Capture the cell that displays the provided text and extract its (x, y) central coordinate. 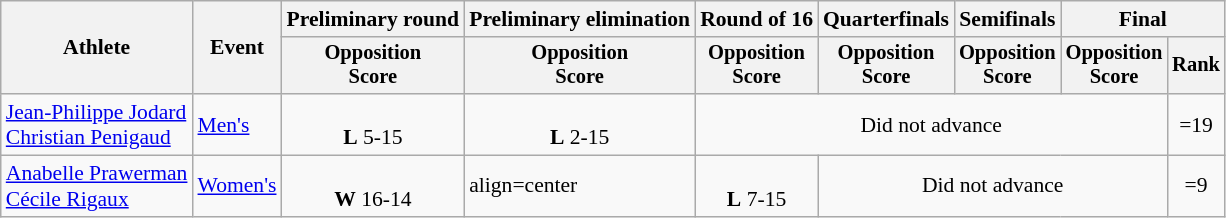
Jean-Philippe JodardChristian Penigaud (97, 124)
Final (1143, 19)
W 16-14 (374, 186)
Semifinals (1008, 19)
L 5-15 (374, 124)
=9 (1196, 186)
Anabelle Prawerman Cécile Rigaux (97, 186)
Rank (1196, 66)
Preliminary elimination (580, 19)
Quarterfinals (886, 19)
L 2-15 (580, 124)
Women's (236, 186)
Athlete (97, 48)
Men's (236, 124)
align=center (580, 186)
=19 (1196, 124)
Round of 16 (756, 19)
Preliminary round (374, 19)
Event (236, 48)
L 7-15 (756, 186)
